Detect which cell encompasses the target text, then output its (x, y) center coordinate. 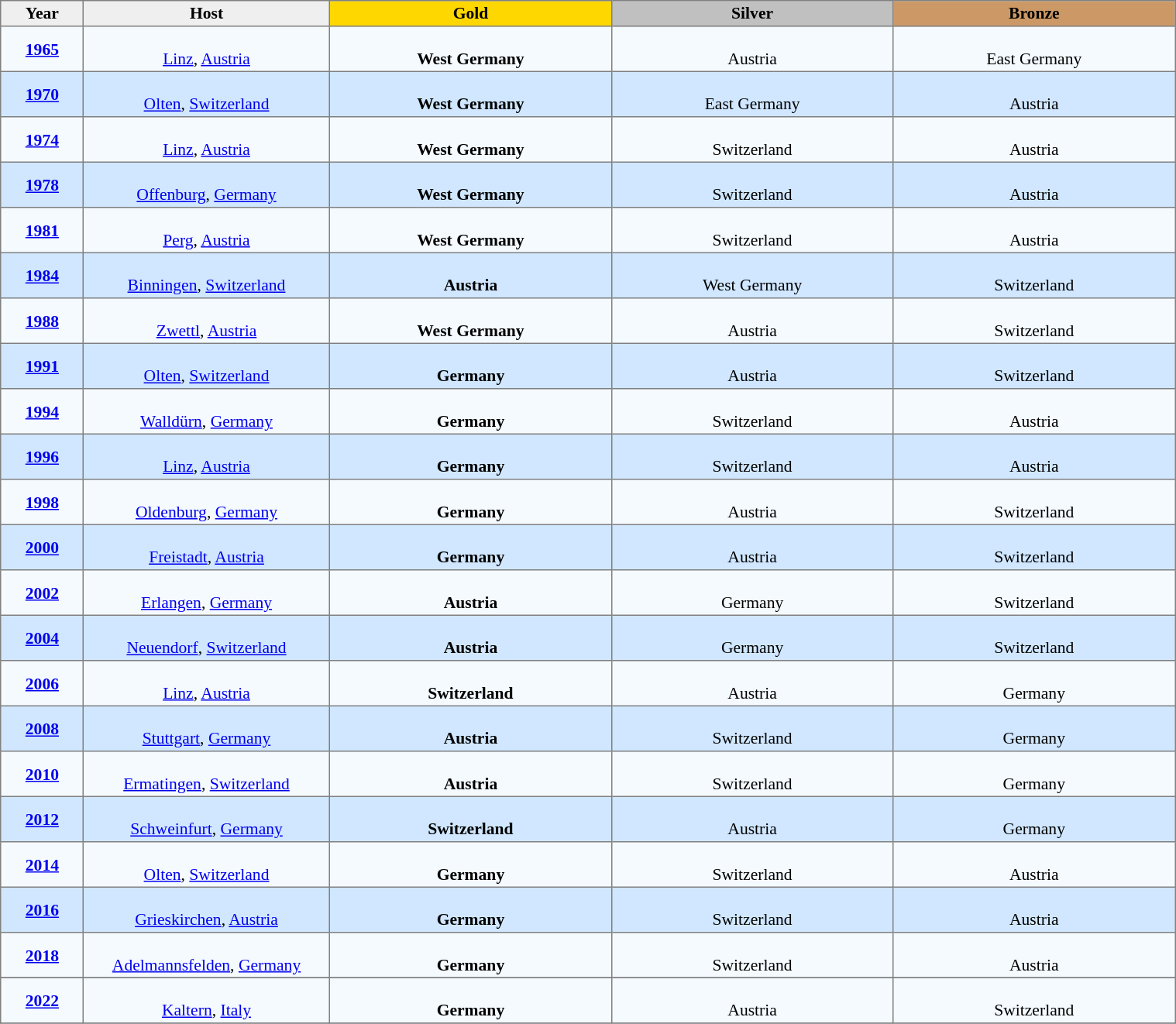
Year (42, 14)
Adelmannsfelden, Germany (206, 955)
1978 (42, 184)
1974 (42, 139)
1981 (42, 230)
2018 (42, 955)
1965 (42, 49)
2004 (42, 637)
2014 (42, 864)
Stuttgart, Germany (206, 728)
1991 (42, 366)
2022 (42, 1000)
2008 (42, 728)
Freistadt, Austria (206, 547)
Binningen, Switzerland (206, 275)
1996 (42, 456)
Bronze (1034, 14)
Schweinfurt, Germany (206, 819)
1984 (42, 275)
2006 (42, 683)
Walldürn, Germany (206, 411)
Host (206, 14)
Neuendorf, Switzerland (206, 637)
1998 (42, 502)
1994 (42, 411)
1988 (42, 321)
Ermatingen, Switzerland (206, 774)
2012 (42, 819)
2002 (42, 593)
Gold (471, 14)
Erlangen, Germany (206, 593)
Kaltern, Italy (206, 1000)
Silver (752, 14)
2000 (42, 547)
Offenburg, Germany (206, 184)
1970 (42, 94)
Zwettl, Austria (206, 321)
Perg, Austria (206, 230)
Oldenburg, Germany (206, 502)
2016 (42, 909)
Grieskirchen, Austria (206, 909)
2010 (42, 774)
